Search for the cell housing the specified text and yield its [x, y] center coordinate. 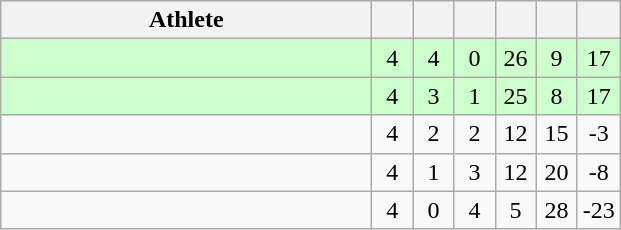
26 [516, 58]
20 [556, 172]
Athlete [186, 20]
-23 [598, 210]
15 [556, 134]
5 [516, 210]
8 [556, 96]
9 [556, 58]
-3 [598, 134]
28 [556, 210]
-8 [598, 172]
25 [516, 96]
